Return (X, Y) of the center of cell containing provided text 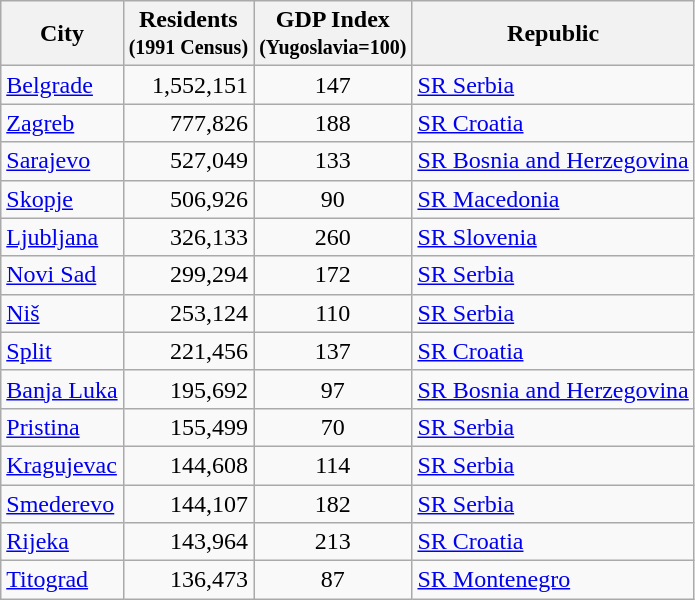
Republic (553, 34)
Smederevo (62, 503)
155,499 (188, 427)
SR Macedonia (553, 199)
Residents(1991 Census) (188, 34)
144,107 (188, 503)
Sarajevo (62, 161)
114 (333, 465)
GDP Index(Yugoslavia=100) (333, 34)
143,964 (188, 542)
137 (333, 351)
87 (333, 580)
260 (333, 237)
147 (333, 85)
133 (333, 161)
Split (62, 351)
777,826 (188, 123)
326,133 (188, 237)
213 (333, 542)
172 (333, 275)
144,608 (188, 465)
506,926 (188, 199)
Skopje (62, 199)
Ljubljana (62, 237)
70 (333, 427)
SR Slovenia (553, 237)
299,294 (188, 275)
527,049 (188, 161)
Rijeka (62, 542)
Niš (62, 313)
Zagreb (62, 123)
Titograd (62, 580)
Kragujevac (62, 465)
253,124 (188, 313)
SR Montenegro (553, 580)
195,692 (188, 389)
188 (333, 123)
90 (333, 199)
1,552,151 (188, 85)
Novi Sad (62, 275)
97 (333, 389)
182 (333, 503)
Belgrade (62, 85)
136,473 (188, 580)
Banja Luka (62, 389)
110 (333, 313)
Pristina (62, 427)
City (62, 34)
221,456 (188, 351)
